Scan for the cell matching the given text and deliver its (x, y) coordinate at center. 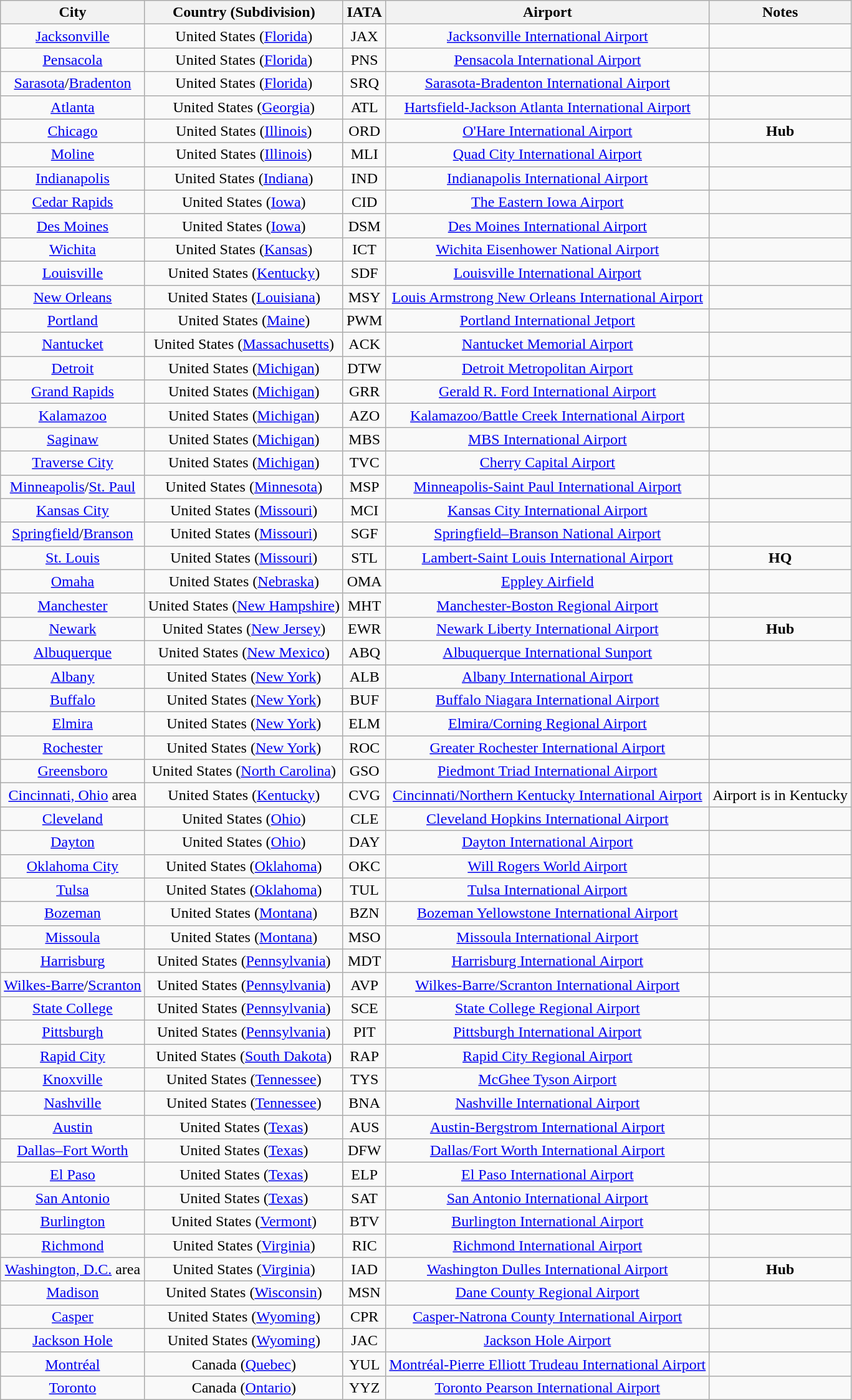
EWR (364, 629)
Nantucket (72, 345)
Dayton (72, 842)
Country (Subdivision) (244, 12)
Hartsfield-Jackson Atlanta International Airport (547, 107)
El Paso (72, 1174)
Montréal-Pierre Elliott Trudeau International Airport (547, 1364)
Omaha (72, 581)
Des Moines (72, 226)
United States (Minnesota) (244, 487)
CLE (364, 819)
Moline (72, 155)
SRQ (364, 83)
Pittsburgh International Airport (547, 1032)
McGhee Tyson Airport (547, 1080)
Jacksonville (72, 36)
Manchester-Boston Regional Airport (547, 605)
El Paso International Airport (547, 1174)
CVG (364, 795)
Airport (547, 12)
Cedar Rapids (72, 202)
Cherry Capital Airport (547, 463)
ACK (364, 345)
Dallas–Fort Worth (72, 1151)
BZN (364, 913)
PNS (364, 60)
Nashville (72, 1103)
Nantucket Memorial Airport (547, 345)
STL (364, 558)
United States (Kansas) (244, 249)
Jackson Hole Airport (547, 1340)
DSM (364, 226)
Toronto Pearson International Airport (547, 1388)
Louisville International Airport (547, 273)
HQ (780, 558)
TYS (364, 1080)
Rochester (72, 748)
Wichita Eisenhower National Airport (547, 249)
United States (Georgia) (244, 107)
Pittsburgh (72, 1032)
SAT (364, 1198)
Albany (72, 676)
ORD (364, 131)
BNA (364, 1103)
Jackson Hole (72, 1340)
Oklahoma City (72, 866)
Grand Rapids (72, 392)
GSO (364, 771)
Harrisburg (72, 961)
JAC (364, 1340)
Casper (72, 1317)
Atlanta (72, 107)
Dayton International Airport (547, 842)
Louis Armstrong New Orleans International Airport (547, 297)
Jacksonville International Airport (547, 36)
Montréal (72, 1364)
Pensacola International Airport (547, 60)
Cincinnati/Northern Kentucky International Airport (547, 795)
PWM (364, 321)
IAD (364, 1269)
United States (North Carolina) (244, 771)
Springfield–Branson National Airport (547, 534)
Portland International Jetport (547, 321)
SGF (364, 534)
GRR (364, 392)
Newark Liberty International Airport (547, 629)
Quad City International Airport (547, 155)
OMA (364, 581)
Cleveland (72, 819)
United States (New Jersey) (244, 629)
San Antonio (72, 1198)
Nashville International Airport (547, 1103)
DAY (364, 842)
Madison (72, 1293)
ELP (364, 1174)
United States (Louisiana) (244, 297)
CID (364, 202)
Missoula International Airport (547, 937)
City (72, 12)
United States (New Mexico) (244, 652)
PIT (364, 1032)
San Antonio International Airport (547, 1198)
MLI (364, 155)
Washington Dulles International Airport (547, 1269)
Richmond (72, 1245)
State College Regional Airport (547, 1008)
Greater Rochester International Airport (547, 748)
United States (Indiana) (244, 178)
Des Moines International Airport (547, 226)
St. Louis (72, 558)
Washington, D.C. area (72, 1269)
BUF (364, 700)
MHT (364, 605)
IATA (364, 12)
Bozeman (72, 913)
Albuquerque International Sunport (547, 652)
MDT (364, 961)
Airport is in Kentucky (780, 795)
AZO (364, 416)
Toronto (72, 1388)
ELM (364, 724)
Wilkes-Barre/Scranton International Airport (547, 984)
ROC (364, 748)
SDF (364, 273)
Casper-Natrona County International Airport (547, 1317)
United States (South Dakota) (244, 1056)
BTV (364, 1222)
ICT (364, 249)
Detroit (72, 368)
Springfield/Branson (72, 534)
DTW (364, 368)
Canada (Ontario) (244, 1388)
Detroit Metropolitan Airport (547, 368)
Wilkes-Barre/Scranton (72, 984)
Portland (72, 321)
Rapid City (72, 1056)
Missoula (72, 937)
United States (Nebraska) (244, 581)
Burlington International Airport (547, 1222)
Harrisburg International Airport (547, 961)
Kansas City (72, 510)
ALB (364, 676)
Kalamazoo (72, 416)
MSN (364, 1293)
Rapid City Regional Airport (547, 1056)
Sarasota-Bradenton International Airport (547, 83)
Bozeman Yellowstone International Airport (547, 913)
MSP (364, 487)
Notes (780, 12)
ATL (364, 107)
Wichita (72, 249)
Kalamazoo/Battle Creek International Airport (547, 416)
Albany International Airport (547, 676)
Lambert-Saint Louis International Airport (547, 558)
Elmira/Corning Regional Airport (547, 724)
TUL (364, 890)
United States (New Hampshire) (244, 605)
Louisville (72, 273)
Piedmont Triad International Airport (547, 771)
Saginaw (72, 439)
Manchester (72, 605)
United States (Vermont) (244, 1222)
United States (Maine) (244, 321)
Kansas City International Airport (547, 510)
Burlington (72, 1222)
Austin-Bergstrom International Airport (547, 1127)
Canada (Quebec) (244, 1364)
Buffalo (72, 700)
Knoxville (72, 1080)
Gerald R. Ford International Airport (547, 392)
Newark (72, 629)
Cincinnati, Ohio area (72, 795)
MSO (364, 937)
Sarasota/Bradenton (72, 83)
Buffalo Niagara International Airport (547, 700)
Will Rogers World Airport (547, 866)
Pensacola (72, 60)
Elmira (72, 724)
United States (Wisconsin) (244, 1293)
Indianapolis (72, 178)
Austin (72, 1127)
DFW (364, 1151)
RAP (364, 1056)
IND (364, 178)
Traverse City (72, 463)
United States (Massachusetts) (244, 345)
The Eastern Iowa Airport (547, 202)
O'Hare International Airport (547, 131)
Tulsa International Airport (547, 890)
Dane County Regional Airport (547, 1293)
MBS International Airport (547, 439)
New Orleans (72, 297)
RIC (364, 1245)
OKC (364, 866)
AVP (364, 984)
Tulsa (72, 890)
Albuquerque (72, 652)
JAX (364, 36)
Richmond International Airport (547, 1245)
Dallas/Fort Worth International Airport (547, 1151)
Cleveland Hopkins International Airport (547, 819)
YUL (364, 1364)
Minneapolis-Saint Paul International Airport (547, 487)
MSY (364, 297)
CPR (364, 1317)
ABQ (364, 652)
AUS (364, 1127)
Chicago (72, 131)
State College (72, 1008)
Eppley Airfield (547, 581)
MCI (364, 510)
YYZ (364, 1388)
MBS (364, 439)
Minneapolis/St. Paul (72, 487)
TVC (364, 463)
SCE (364, 1008)
Indianapolis International Airport (547, 178)
Greensboro (72, 771)
